Scan for the cell matching the given text and deliver its [X, Y] coordinate at center. 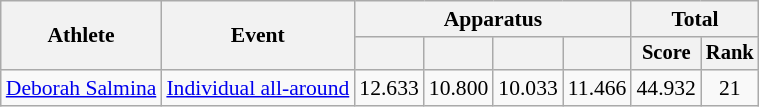
Apparatus [492, 19]
Individual all-around [258, 88]
10.800 [458, 88]
11.466 [598, 88]
21 [730, 88]
Athlete [82, 36]
10.033 [528, 88]
Score [666, 54]
44.932 [666, 88]
Event [258, 36]
Rank [730, 54]
12.633 [388, 88]
Total [694, 19]
Deborah Salmina [82, 88]
